Return the (x, y) coordinate for the center point of the cell that contains the specified text.  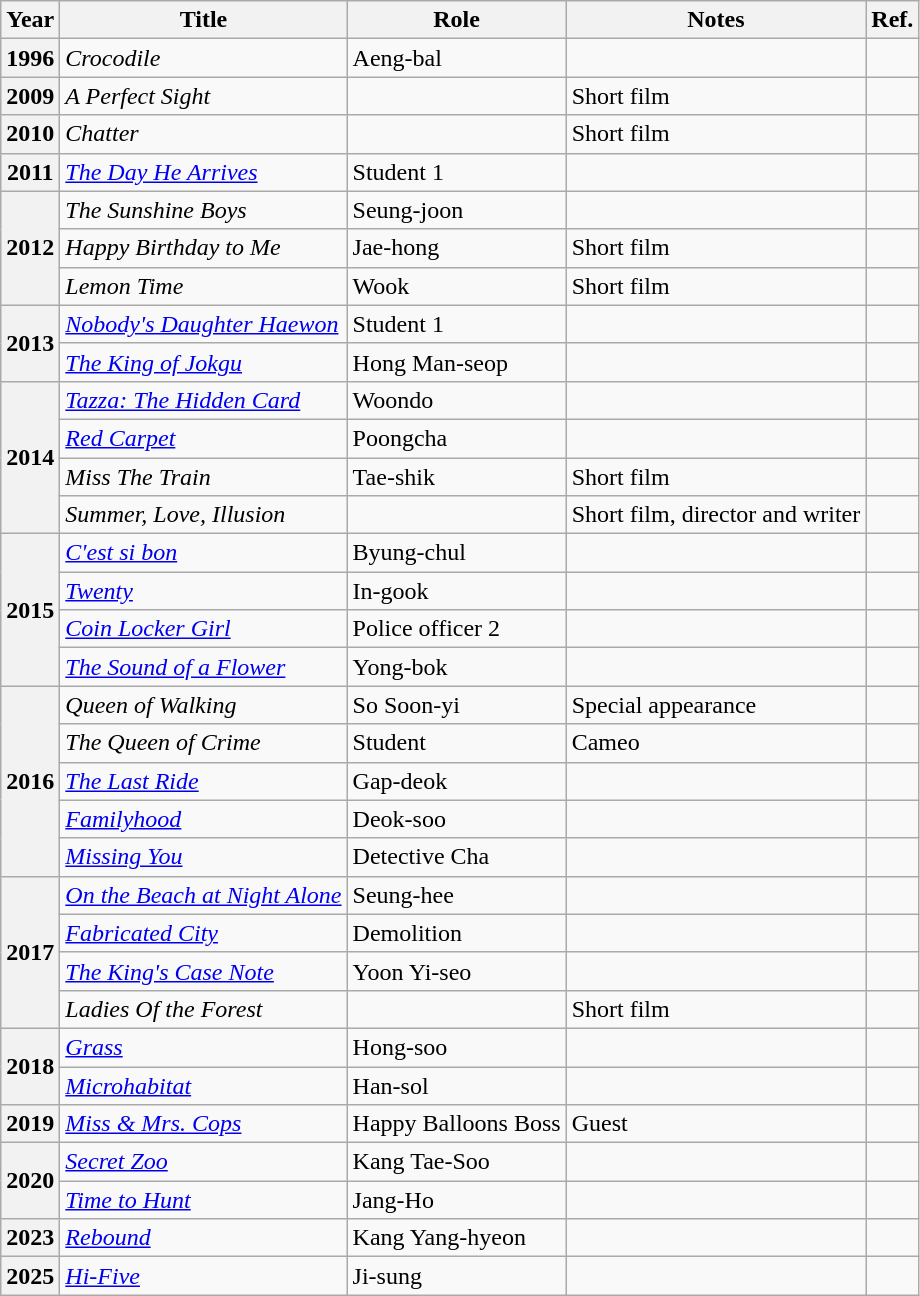
Ji-sung (456, 1276)
Nobody's Daughter Haewon (204, 324)
Tae-shik (456, 477)
C'est si bon (204, 553)
2025 (30, 1276)
Hi-Five (204, 1276)
2015 (30, 610)
Tazza: The Hidden Card (204, 400)
2018 (30, 1066)
Missing You (204, 857)
Role (456, 20)
Student (456, 743)
Ref. (892, 20)
2016 (30, 781)
Wook (456, 286)
Time to Hunt (204, 1200)
2017 (30, 952)
Poongcha (456, 438)
Yong-bok (456, 667)
Aeng-bal (456, 58)
Chatter (204, 134)
Woondo (456, 400)
Happy Birthday to Me (204, 248)
Year (30, 20)
Cameo (716, 743)
The Queen of Crime (204, 743)
Happy Balloons Boss (456, 1124)
Demolition (456, 933)
The Day He Arrives (204, 172)
Police officer 2 (456, 629)
The Sound of a Flower (204, 667)
Gap-deok (456, 781)
The Sunshine Boys (204, 210)
2012 (30, 248)
Yoon Yi-seo (456, 971)
Miss The Train (204, 477)
Miss & Mrs. Cops (204, 1124)
Short film, director and writer (716, 515)
Secret Zoo (204, 1162)
Guest (716, 1124)
Title (204, 20)
Han-sol (456, 1085)
Lemon Time (204, 286)
The King's Case Note (204, 971)
A Perfect Sight (204, 96)
Seung-hee (456, 895)
2019 (30, 1124)
Detective Cha (456, 857)
Kang Tae-Soo (456, 1162)
2011 (30, 172)
1996 (30, 58)
2020 (30, 1181)
Fabricated City (204, 933)
Ladies Of the Forest (204, 1009)
Byung-chul (456, 553)
Summer, Love, Illusion (204, 515)
On the Beach at Night Alone (204, 895)
Queen of Walking (204, 705)
Twenty (204, 591)
Special appearance (716, 705)
Grass (204, 1047)
Jang-Ho (456, 1200)
Red Carpet (204, 438)
In-gook (456, 591)
The Last Ride (204, 781)
2010 (30, 134)
2013 (30, 343)
Hong Man-seop (456, 362)
Deok-soo (456, 819)
Rebound (204, 1238)
So Soon-yi (456, 705)
Jae-hong (456, 248)
2009 (30, 96)
Kang Yang-hyeon (456, 1238)
Crocodile (204, 58)
Notes (716, 20)
The King of Jokgu (204, 362)
Hong-soo (456, 1047)
Familyhood (204, 819)
2023 (30, 1238)
Microhabitat (204, 1085)
Seung-joon (456, 210)
Coin Locker Girl (204, 629)
2014 (30, 457)
